Identify which cell holds the provided text, then report its [x, y] central coordinate. 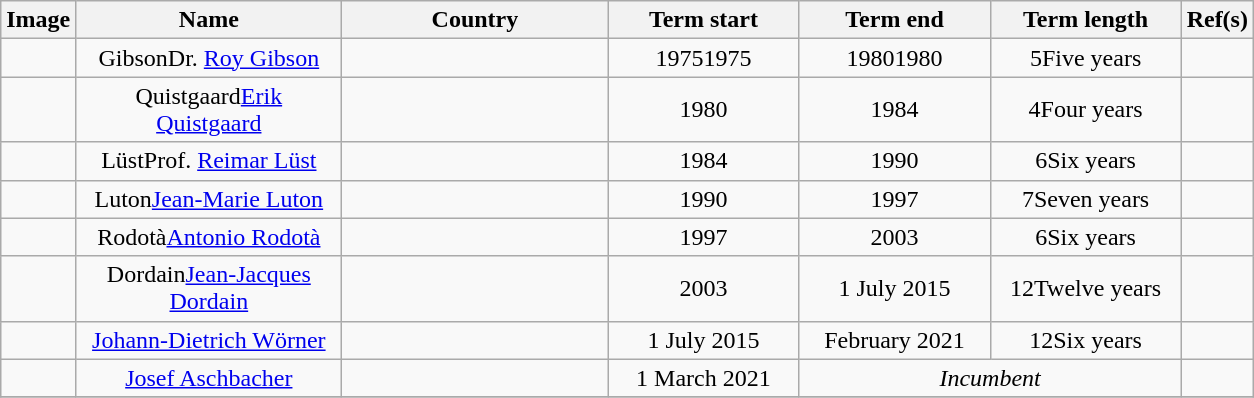
February 2021 [894, 340]
Johann-Dietrich Wörner [209, 340]
1 March 2021 [704, 378]
Name [209, 20]
Country [475, 20]
1980 [704, 110]
Term length [1086, 20]
RodotàAntonio Rodotà [209, 237]
12Six years [1086, 340]
19801980 [894, 58]
4Four years [1086, 110]
Josef Aschbacher [209, 378]
GibsonDr. Roy Gibson [209, 58]
QuistgaardErik Quistgaard [209, 110]
19751975 [704, 58]
12Twelve years [1086, 288]
DordainJean-Jacques Dordain [209, 288]
Ref(s) [1217, 20]
Term start [704, 20]
Term end [894, 20]
5Five years [1086, 58]
LutonJean-Marie Luton [209, 199]
LüstProf. Reimar Lüst [209, 161]
Image [38, 20]
7Seven years [1086, 199]
Incumbent [990, 378]
